Search for the cell housing the specified text and yield its (x, y) center coordinate. 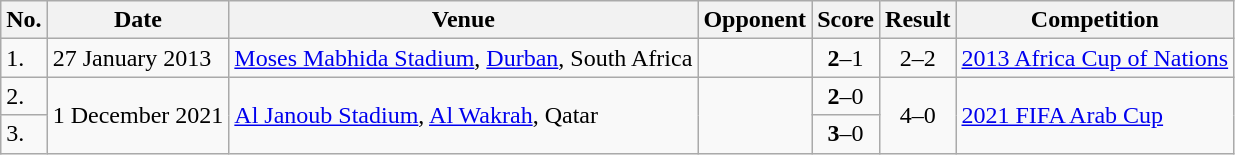
2–1 (846, 58)
Date (138, 20)
Competition (1095, 20)
3. (24, 134)
No. (24, 20)
Al Janoub Stadium, Al Wakrah, Qatar (464, 115)
2. (24, 96)
4–0 (918, 115)
1 December 2021 (138, 115)
2–0 (846, 96)
1. (24, 58)
Score (846, 20)
Opponent (755, 20)
Moses Mabhida Stadium, Durban, South Africa (464, 58)
27 January 2013 (138, 58)
2013 Africa Cup of Nations (1095, 58)
2–2 (918, 58)
Result (918, 20)
2021 FIFA Arab Cup (1095, 115)
3–0 (846, 134)
Venue (464, 20)
